Locate the cell with the specified text and output its (X, Y) center coordinate. 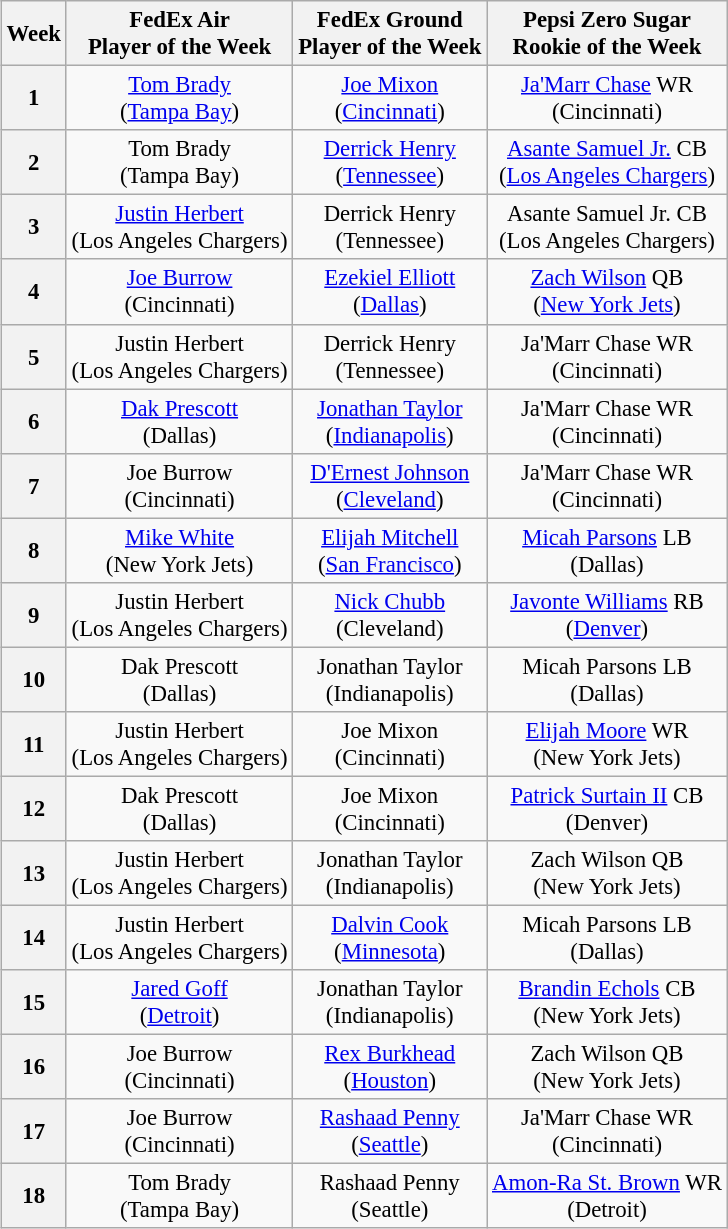
Rex Burkhead(Houston) (390, 1068)
5 (34, 356)
Patrick Surtain II CB(Denver) (608, 808)
D'Ernest Johnson(Cleveland) (390, 486)
13 (34, 874)
11 (34, 744)
7 (34, 486)
FedEx AirPlayer of the Week (180, 34)
Nick Chubb(Cleveland) (390, 614)
8 (34, 550)
Javonte Williams RB(Denver) (608, 614)
16 (34, 1068)
Pepsi Zero SugarRookie of the Week (608, 34)
Mike White(New York Jets) (180, 550)
Elijah Mitchell(San Francisco) (390, 550)
2 (34, 162)
14 (34, 938)
Week (34, 34)
6 (34, 422)
17 (34, 1132)
10 (34, 680)
1 (34, 98)
15 (34, 1002)
Brandin Echols CB(New York Jets) (608, 1002)
FedEx GroundPlayer of the Week (390, 34)
Jared Goff(Detroit) (180, 1002)
Ezekiel Elliott(Dallas) (390, 292)
9 (34, 614)
Amon-Ra St. Brown WR(Detroit) (608, 1196)
3 (34, 228)
Elijah Moore WR(New York Jets) (608, 744)
4 (34, 292)
12 (34, 808)
18 (34, 1196)
Dalvin Cook(Minnesota) (390, 938)
